From the cell containing the given text, extract its center point as [x, y] coordinate. 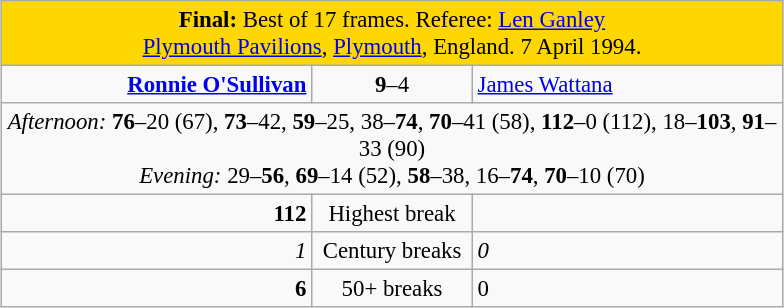
112 [156, 214]
50+ breaks [392, 289]
Afternoon: 76–20 (67), 73–42, 59–25, 38–74, 70–41 (58), 112–0 (112), 18–103, 91–33 (90) Evening: 29–56, 69–14 (52), 58–38, 16–74, 70–10 (70) [392, 149]
Century breaks [392, 251]
Ronnie O'Sullivan [156, 85]
1 [156, 251]
6 [156, 289]
Final: Best of 17 frames. Referee: Len Ganley Plymouth Pavilions, Plymouth, England. 7 April 1994. [392, 34]
James Wattana [628, 85]
9–4 [392, 85]
Highest break [392, 214]
